Determine the [X, Y] coordinate at the center of the cell enclosing the given text.  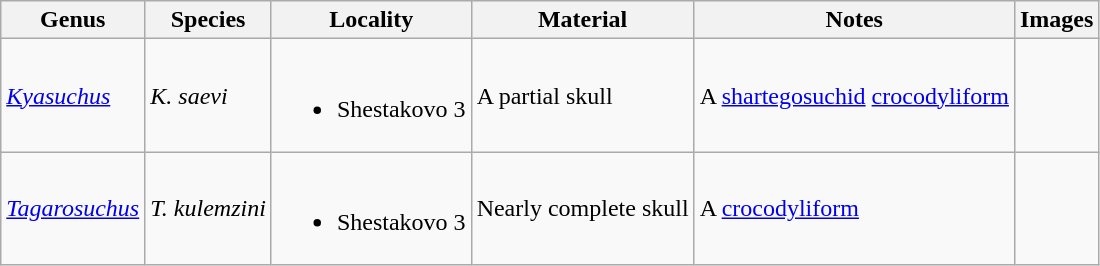
Species [208, 20]
Images [1056, 20]
A partial skull [582, 96]
Tagarosuchus [73, 208]
T. kulemzini [208, 208]
Kyasuchus [73, 96]
Material [582, 20]
K. saevi [208, 96]
Locality [371, 20]
Genus [73, 20]
Notes [854, 20]
A crocodyliform [854, 208]
Nearly complete skull [582, 208]
A shartegosuchid crocodyliform [854, 96]
